Return (x, y) of the center of cell containing provided text 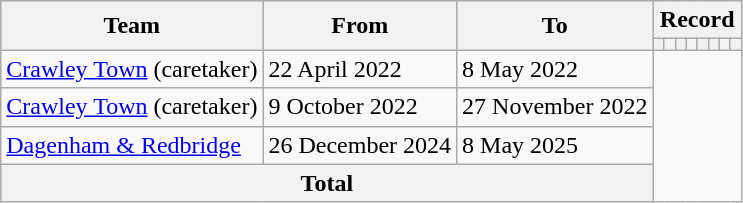
Dagenham & Redbridge (132, 145)
Record (697, 20)
Total (327, 183)
26 December 2024 (360, 145)
8 May 2022 (555, 69)
Team (132, 26)
From (360, 26)
22 April 2022 (360, 69)
8 May 2025 (555, 145)
To (555, 26)
9 October 2022 (360, 107)
27 November 2022 (555, 107)
